Find where the given text appears and provide that cell's center as [X, Y] coordinate. 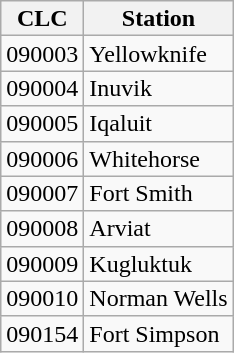
Whitehorse [158, 158]
090005 [42, 124]
Iqaluit [158, 124]
090010 [42, 298]
090008 [42, 228]
Fort Smith [158, 194]
090006 [42, 158]
Fort Simpson [158, 334]
CLC [42, 18]
Station [158, 18]
090004 [42, 88]
Yellowknife [158, 54]
Arviat [158, 228]
090009 [42, 264]
Inuvik [158, 88]
090003 [42, 54]
Norman Wells [158, 298]
090007 [42, 194]
090154 [42, 334]
Kugluktuk [158, 264]
